Search for the cell housing the specified text and yield its [x, y] center coordinate. 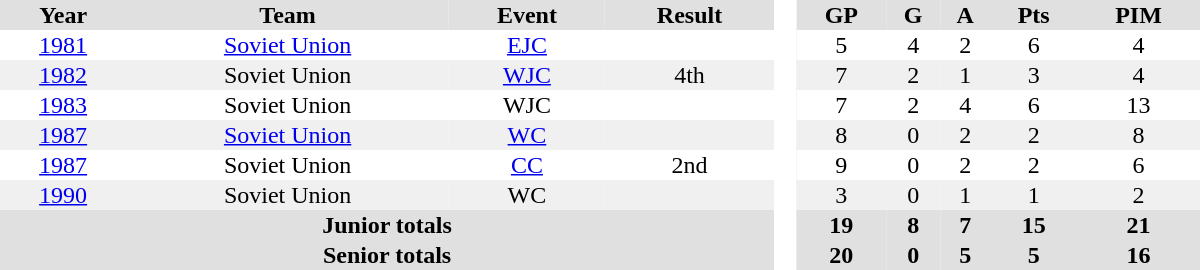
1990 [63, 195]
13 [1138, 105]
Year [63, 15]
9 [841, 165]
Pts [1034, 15]
PIM [1138, 15]
2nd [690, 165]
Team [288, 15]
Event [527, 15]
15 [1034, 225]
19 [841, 225]
CC [527, 165]
1983 [63, 105]
4th [690, 75]
G [913, 15]
Result [690, 15]
Senior totals [387, 255]
GP [841, 15]
A [965, 15]
16 [1138, 255]
21 [1138, 225]
Junior totals [387, 225]
20 [841, 255]
1982 [63, 75]
1981 [63, 45]
EJC [527, 45]
